Find where the given text appears and provide that cell's center as [x, y] coordinate. 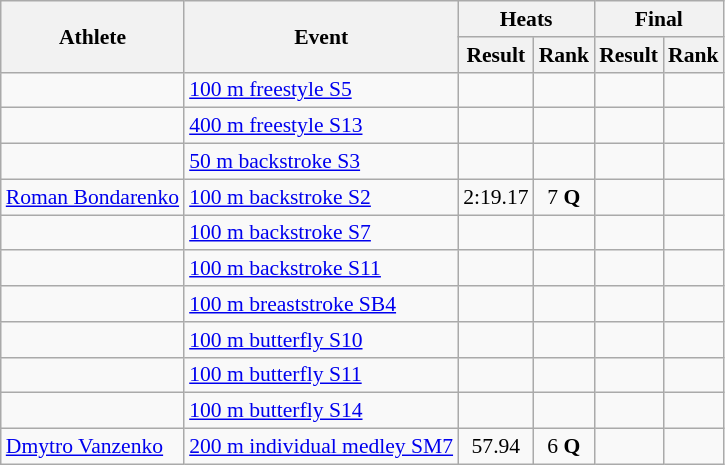
400 m freestyle S13 [321, 126]
Dmytro Vanzenko [92, 447]
Athlete [92, 36]
100 m backstroke S2 [321, 197]
Final [658, 19]
6 Q [564, 447]
Event [321, 36]
100 m freestyle S5 [321, 90]
200 m individual medley SM7 [321, 447]
100 m backstroke S11 [321, 269]
Roman Bondarenko [92, 197]
100 m backstroke S7 [321, 233]
2:19.17 [496, 197]
7 Q [564, 197]
100 m butterfly S10 [321, 340]
100 m butterfly S11 [321, 375]
100 m breaststroke SB4 [321, 304]
Heats [526, 19]
57.94 [496, 447]
50 m backstroke S3 [321, 162]
100 m butterfly S14 [321, 411]
